Return the [x, y] coordinate for the center point of the cell that contains the specified text.  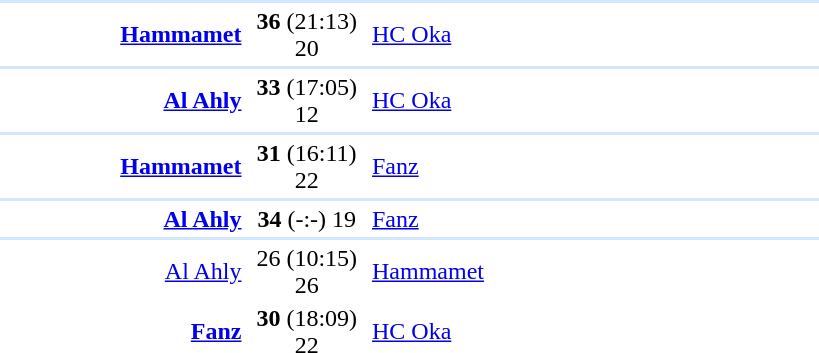
36 (21:13) 20 [307, 34]
34 (-:-) 19 [307, 219]
26 (10:15) 26 [307, 272]
31 (16:11) 22 [307, 166]
33 (17:05) 12 [307, 100]
